Detect which cell encompasses the target text, then output its [x, y] center coordinate. 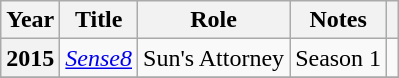
Season 1 [338, 58]
Sun's Attorney [214, 58]
Notes [338, 20]
Title [99, 20]
Role [214, 20]
Sense8 [99, 58]
2015 [30, 58]
Year [30, 20]
